Find where the given text appears and provide that cell's center as [X, Y] coordinate. 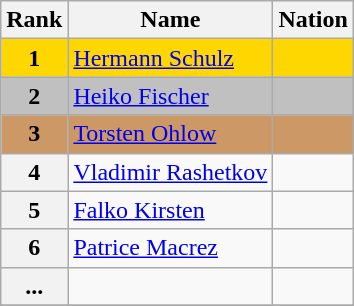
Vladimir Rashetkov [170, 172]
... [34, 286]
5 [34, 210]
3 [34, 134]
Name [170, 20]
4 [34, 172]
2 [34, 96]
Rank [34, 20]
Heiko Fischer [170, 96]
Torsten Ohlow [170, 134]
Nation [313, 20]
1 [34, 58]
Falko Kirsten [170, 210]
6 [34, 248]
Hermann Schulz [170, 58]
Patrice Macrez [170, 248]
